Determine the (x, y) coordinate at the center of the cell enclosing the given text.  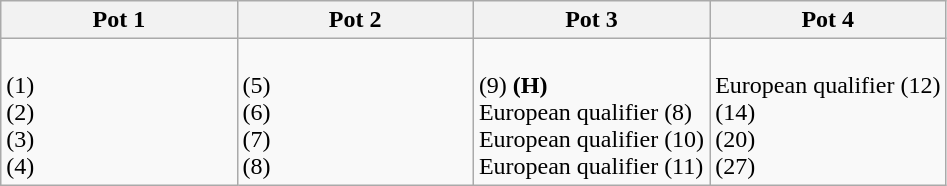
Pot 2 (355, 20)
(9) (H) European qualifier (8) European qualifier (10) European qualifier (11) (591, 112)
(5) (6) (7) (8) (355, 112)
European qualifier (12) (14) (20) (27) (828, 112)
Pot 4 (828, 20)
(1) (2) (3) (4) (119, 112)
Pot 3 (591, 20)
Pot 1 (119, 20)
